For the text-containing cell, return its midpoint in (X, Y) coordinate format. 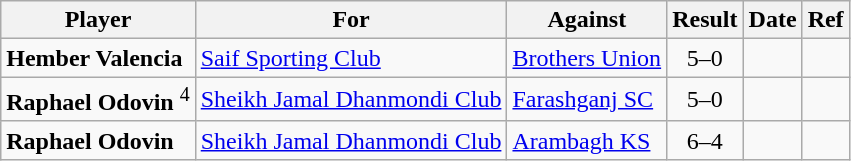
Result (705, 20)
6–4 (705, 140)
For (351, 20)
Raphael Odovin 4 (98, 100)
Raphael Odovin (98, 140)
Saif Sporting Club (351, 58)
Brothers Union (587, 58)
Against (587, 20)
Date (772, 20)
Hember Valencia (98, 58)
Farashganj SC (587, 100)
Player (98, 20)
Ref (826, 20)
Arambagh KS (587, 140)
